Return the [X, Y] coordinate for the center point of the cell that contains the specified text.  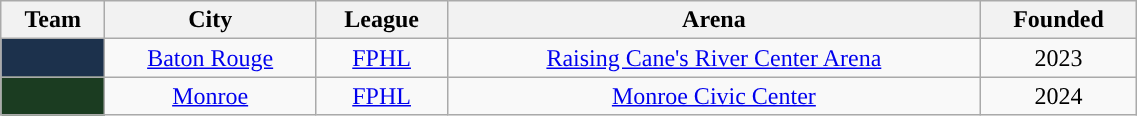
Arena [714, 20]
2023 [1058, 58]
Monroe [210, 96]
League [382, 20]
Founded [1058, 20]
Team [53, 20]
City [210, 20]
Raising Cane's River Center Arena [714, 58]
Monroe Civic Center [714, 96]
Baton Rouge [210, 58]
2024 [1058, 96]
